Locate the cell with the specified text and output its (x, y) center coordinate. 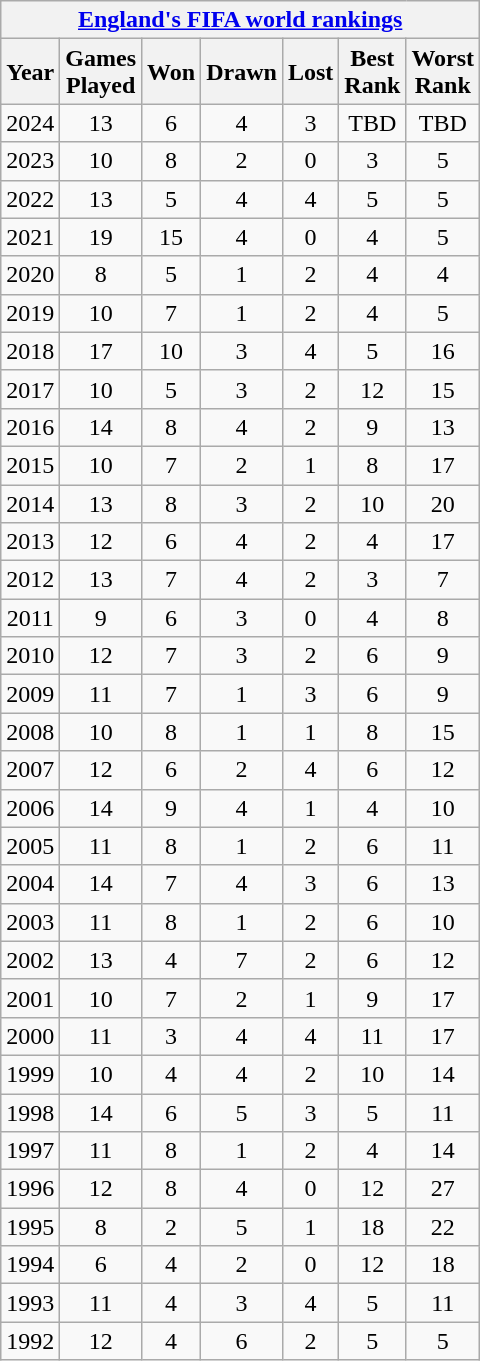
2017 (30, 389)
2016 (30, 427)
2001 (30, 998)
2002 (30, 960)
2014 (30, 503)
1997 (30, 1151)
1996 (30, 1189)
2010 (30, 656)
2003 (30, 922)
20 (443, 503)
22 (443, 1227)
Drawn (242, 72)
2013 (30, 542)
1995 (30, 1227)
2018 (30, 351)
2004 (30, 884)
England's FIFA world rankings (240, 20)
2005 (30, 846)
2022 (30, 199)
27 (443, 1189)
2006 (30, 808)
Won (172, 72)
2021 (30, 237)
BestRank (372, 72)
1993 (30, 1303)
2007 (30, 770)
2000 (30, 1036)
2012 (30, 580)
2015 (30, 465)
2011 (30, 618)
1998 (30, 1113)
2019 (30, 313)
1992 (30, 1341)
Lost (310, 72)
2023 (30, 161)
2024 (30, 123)
1999 (30, 1074)
19 (101, 237)
2009 (30, 694)
WorstRank (443, 72)
16 (443, 351)
1994 (30, 1265)
Year (30, 72)
GamesPlayed (101, 72)
2020 (30, 275)
2008 (30, 732)
